Output the (x, y) coordinate of the center of the cell containing the given text.  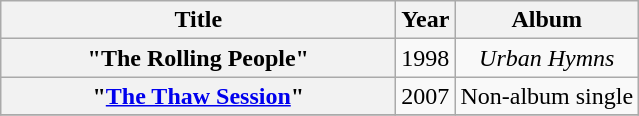
Year (426, 20)
2007 (426, 96)
Urban Hymns (547, 58)
1998 (426, 58)
Album (547, 20)
Non-album single (547, 96)
Title (198, 20)
"The Rolling People" (198, 58)
"The Thaw Session" (198, 96)
